Identify which cell holds the provided text, then report its (X, Y) central coordinate. 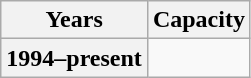
1994–present (74, 58)
Years (74, 20)
Capacity (198, 20)
